Determine the [X, Y] coordinate at the center of the cell enclosing the given text.  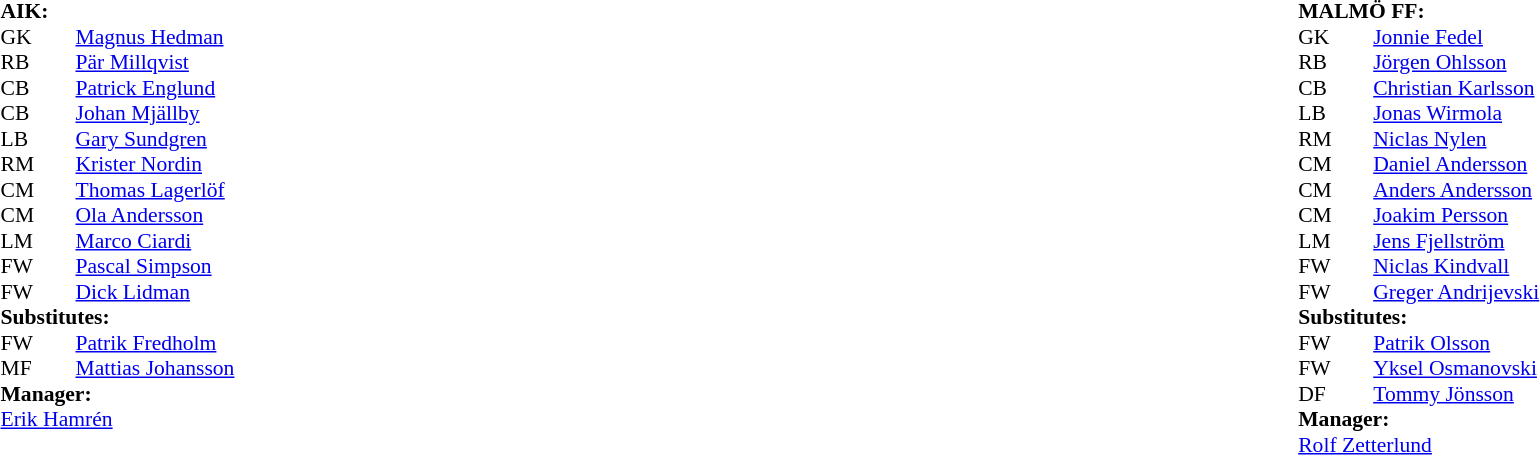
Pär Millqvist [156, 63]
Magnus Hedman [156, 37]
Anders Andersson [1456, 190]
Krister Nordin [156, 165]
Yksel Osmanovski [1456, 369]
Niclas Nylen [1456, 139]
Jens Fjellström [1456, 241]
Patrick Englund [156, 88]
Patrik Olsson [1456, 343]
Jörgen Ohlsson [1456, 63]
Jonas Wirmola [1456, 113]
Erik Hamrén [117, 419]
DF [1317, 394]
Mattias Johansson [156, 369]
Ola Andersson [156, 215]
Marco Ciardi [156, 241]
Pascal Simpson [156, 267]
Patrik Fredholm [156, 343]
Thomas Lagerlöf [156, 190]
Dick Lidman [156, 292]
Tommy Jönsson [1456, 394]
Jonnie Fedel [1456, 37]
Daniel Andersson [1456, 165]
Johan Mjällby [156, 113]
Niclas Kindvall [1456, 267]
Christian Karlsson [1456, 88]
Joakim Persson [1456, 215]
MF [19, 369]
Greger Andrijevski [1456, 292]
Gary Sundgren [156, 139]
